Identify which cell holds the provided text, then report its (x, y) central coordinate. 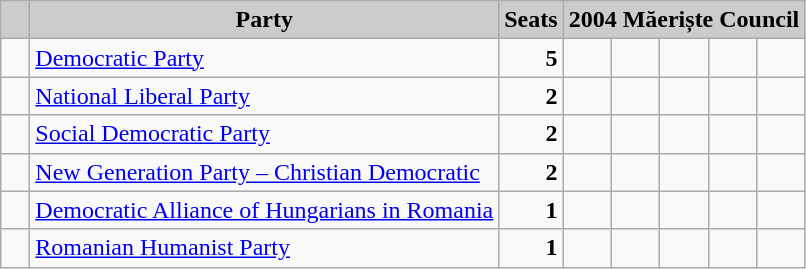
New Generation Party – Christian Democratic (264, 172)
Social Democratic Party (264, 134)
5 (531, 58)
National Liberal Party (264, 96)
2004 Măeriște Council (684, 20)
Party (264, 20)
Seats (531, 20)
Democratic Party (264, 58)
Romanian Humanist Party (264, 248)
Democratic Alliance of Hungarians in Romania (264, 210)
